Find where the given text appears and provide that cell's center as [x, y] coordinate. 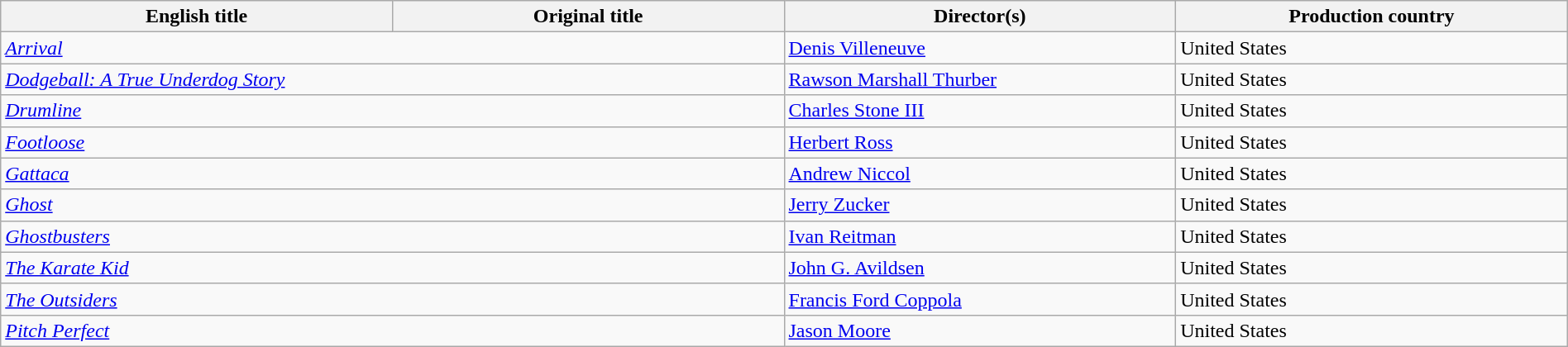
Gattaca [392, 173]
English title [197, 17]
Dodgeball: A True Underdog Story [392, 79]
Ivan Reitman [980, 236]
Pitch Perfect [392, 330]
The Outsiders [392, 299]
Andrew Niccol [980, 173]
The Karate Kid [392, 268]
Ghostbusters [392, 236]
Herbert Ross [980, 142]
Denis Villeneuve [980, 48]
Francis Ford Coppola [980, 299]
Jerry Zucker [980, 205]
Footloose [392, 142]
Arrival [392, 48]
Rawson Marshall Thurber [980, 79]
Jason Moore [980, 330]
Charles Stone III [980, 111]
Ghost [392, 205]
Drumline [392, 111]
Original title [588, 17]
Production country [1372, 17]
Director(s) [980, 17]
John G. Avildsen [980, 268]
